Detect which cell encompasses the target text, then output its (x, y) center coordinate. 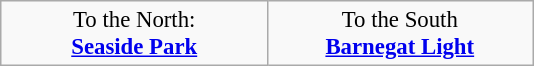
To the SouthBarnegat Light (400, 34)
To the North:Seaside Park (134, 34)
